Identify which cell holds the provided text, then report its [X, Y] central coordinate. 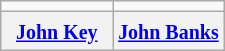
John Key [57, 31]
John Banks [169, 31]
